Locate the cell with the specified text and output its (x, y) center coordinate. 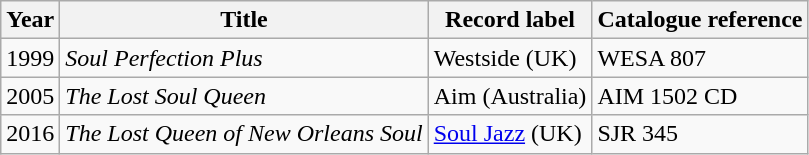
Soul Perfection Plus (244, 58)
2016 (30, 134)
Record label (510, 20)
AIM 1502 CD (700, 96)
Year (30, 20)
WESA 807 (700, 58)
The Lost Soul Queen (244, 96)
Westside (UK) (510, 58)
Title (244, 20)
Soul Jazz (UK) (510, 134)
Catalogue reference (700, 20)
SJR 345 (700, 134)
1999 (30, 58)
Aim (Australia) (510, 96)
2005 (30, 96)
The Lost Queen of New Orleans Soul (244, 134)
